Return the [x, y] coordinate for the center point of the cell that contains the specified text.  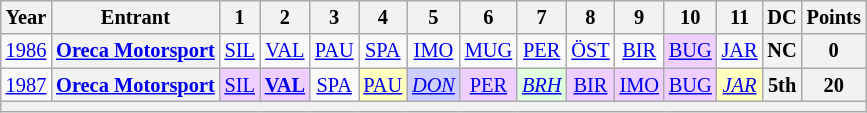
3 [334, 17]
1 [240, 17]
9 [640, 17]
7 [542, 17]
8 [590, 17]
Points [834, 17]
5th [782, 85]
NC [782, 51]
11 [740, 17]
DON [434, 85]
Year [26, 17]
6 [488, 17]
2 [285, 17]
10 [690, 17]
0 [834, 51]
1986 [26, 51]
20 [834, 85]
ÖST [590, 51]
MUG [488, 51]
Entrant [135, 17]
5 [434, 17]
4 [382, 17]
BRH [542, 85]
1987 [26, 85]
DC [782, 17]
